Scan for the cell matching the given text and deliver its [x, y] coordinate at center. 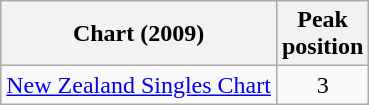
3 [322, 85]
Peakposition [322, 34]
Chart (2009) [139, 34]
New Zealand Singles Chart [139, 85]
